Determine the [X, Y] coordinate at the center of the cell enclosing the given text.  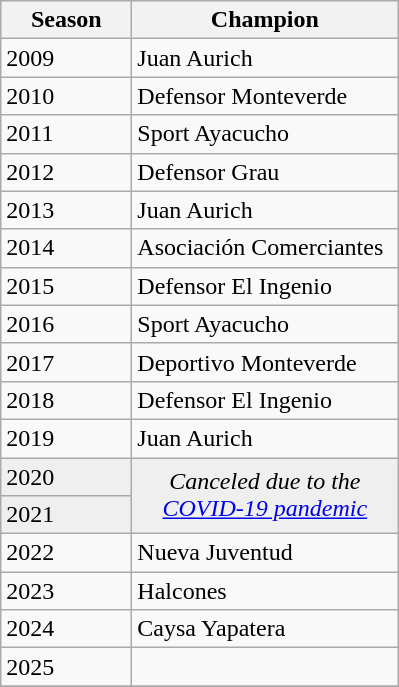
2017 [66, 362]
Caysa Yapatera [265, 629]
2015 [66, 286]
2021 [66, 515]
Canceled due to the COVID-19 pandemic [265, 496]
Halcones [265, 591]
2019 [66, 438]
2012 [66, 172]
2020 [66, 477]
2022 [66, 553]
Deportivo Monteverde [265, 362]
2013 [66, 210]
2016 [66, 324]
2025 [66, 667]
Season [66, 20]
Asociación Comerciantes [265, 248]
Champion [265, 20]
2014 [66, 248]
2010 [66, 96]
2011 [66, 134]
2009 [66, 58]
Nueva Juventud [265, 553]
2023 [66, 591]
Defensor Monteverde [265, 96]
Defensor Grau [265, 172]
2024 [66, 629]
2018 [66, 400]
